Return the [x, y] coordinate for the center point of the cell that contains the specified text.  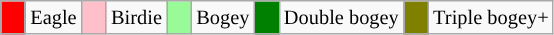
Double bogey [342, 17]
Bogey [222, 17]
Eagle [53, 17]
Triple bogey+ [490, 17]
Birdie [136, 17]
